Extract the (X, Y) coordinate from the center of the cell holding the provided text.  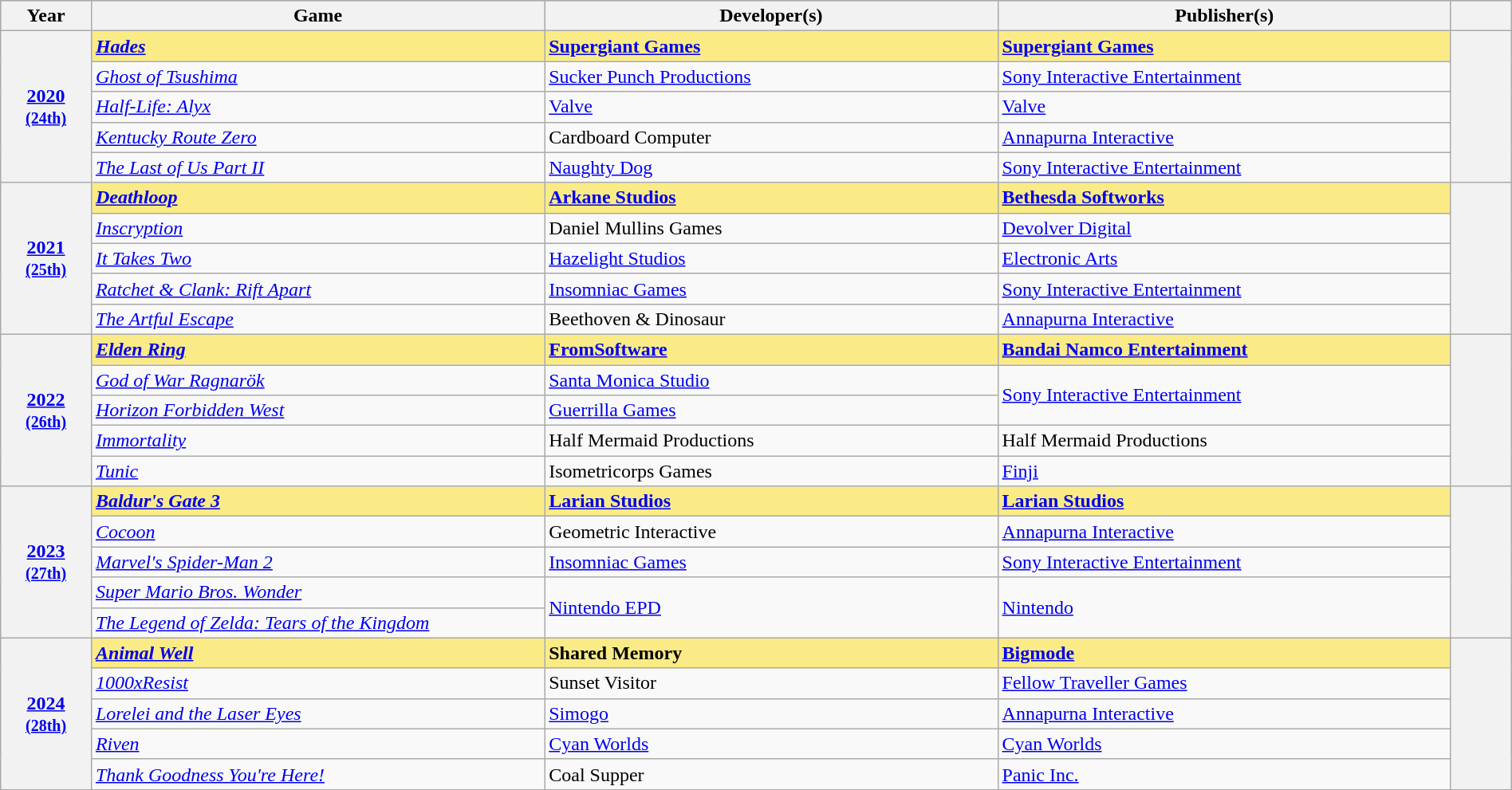
Simogo (771, 713)
Fellow Traveller Games (1224, 683)
Hazelight Studios (771, 258)
Ghost of Tsushima (317, 77)
Cocoon (317, 532)
Cardboard Computer (771, 137)
Guerrilla Games (771, 411)
Thank Goodness You're Here! (317, 774)
The Last of Us Part II (317, 167)
Deathloop (317, 198)
2021 (25th) (46, 258)
Bigmode (1224, 653)
Horizon Forbidden West (317, 411)
Animal Well (317, 653)
God of War Ragnarök (317, 380)
Bethesda Softworks (1224, 198)
Half-Life: Alyx (317, 107)
Hades (317, 46)
Shared Memory (771, 653)
2023 (27th) (46, 562)
Panic Inc. (1224, 774)
Immortality (317, 441)
Santa Monica Studio (771, 380)
Ratchet & Clank: Rift Apart (317, 289)
Beethoven & Dinosaur (771, 319)
Publisher(s) (1224, 16)
Nintendo (1224, 607)
Riven (317, 744)
Naughty Dog (771, 167)
FromSoftware (771, 349)
The Legend of Zelda: Tears of the Kingdom (317, 623)
Lorelei and the Laser Eyes (317, 713)
It Takes Two (317, 258)
Inscryption (317, 228)
Daniel Mullins Games (771, 228)
Baldur's Gate 3 (317, 501)
Tunic (317, 471)
2020 (24th) (46, 107)
Marvel's Spider-Man 2 (317, 562)
Bandai Namco Entertainment (1224, 349)
Year (46, 16)
2022 (26th) (46, 410)
Kentucky Route Zero (317, 137)
2024 (28th) (46, 713)
Sucker Punch Productions (771, 77)
The Artful Escape (317, 319)
Arkane Studios (771, 198)
Sunset Visitor (771, 683)
Game (317, 16)
Isometricorps Games (771, 471)
Super Mario Bros. Wonder (317, 592)
Finji (1224, 471)
Coal Supper (771, 774)
Devolver Digital (1224, 228)
Geometric Interactive (771, 532)
Elden Ring (317, 349)
Nintendo EPD (771, 607)
Developer(s) (771, 16)
1000xResist (317, 683)
Electronic Arts (1224, 258)
